Determine the (x, y) coordinate at the center of the cell enclosing the given text.  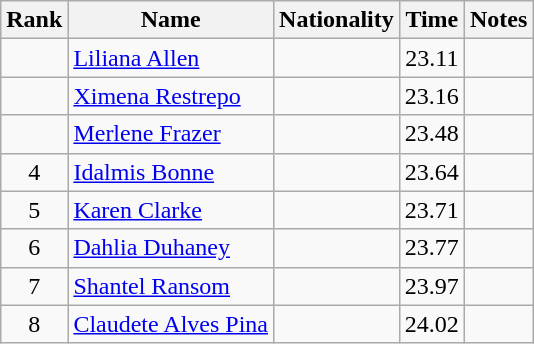
Claudete Alves Pina (171, 324)
23.77 (432, 248)
Shantel Ransom (171, 286)
Idalmis Bonne (171, 172)
Rank (34, 20)
Ximena Restrepo (171, 96)
23.11 (432, 58)
Liliana Allen (171, 58)
Karen Clarke (171, 210)
7 (34, 286)
23.48 (432, 134)
Time (432, 20)
Merlene Frazer (171, 134)
5 (34, 210)
Name (171, 20)
Notes (498, 20)
Nationality (337, 20)
Dahlia Duhaney (171, 248)
23.64 (432, 172)
6 (34, 248)
24.02 (432, 324)
23.16 (432, 96)
8 (34, 324)
23.71 (432, 210)
4 (34, 172)
23.97 (432, 286)
